Return (X, Y) of the center of cell containing provided text 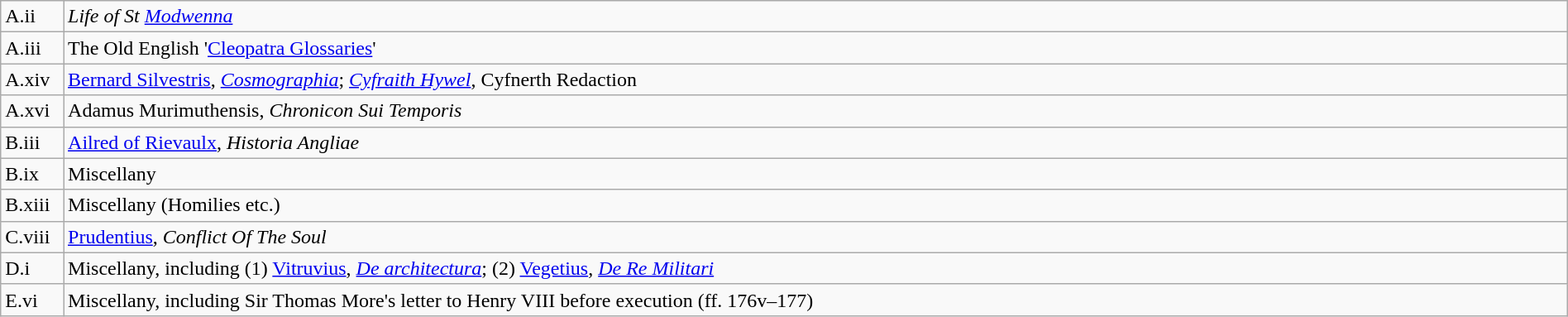
B.xiii (32, 205)
Prudentius, Conflict Of The Soul (815, 237)
Life of St Modwenna (815, 17)
D.i (32, 268)
Bernard Silvestris, Cosmographia; Cyfraith Hywel, Cyfnerth Redaction (815, 79)
A.iii (32, 48)
E.vi (32, 300)
A.ii (32, 17)
The Old English 'Cleopatra Glossaries' (815, 48)
Miscellany (815, 174)
B.ix (32, 174)
Miscellany, including (1) Vitruvius, De architectura; (2) Vegetius, De Re Militari (815, 268)
B.iii (32, 142)
Miscellany (Homilies etc.) (815, 205)
C.viii (32, 237)
Adamus Murimuthensis, Chronicon Sui Temporis (815, 111)
Ailred of Rievaulx, Historia Angliae (815, 142)
Miscellany, including Sir Thomas More's letter to Henry VIII before execution (ff. 176v–177) (815, 300)
A.xvi (32, 111)
A.xiv (32, 79)
